Return [x, y] of the center of cell containing provided text 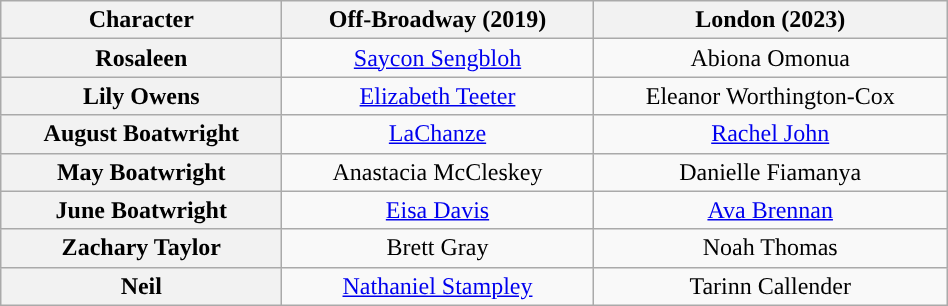
Ava Brennan [770, 210]
Character [142, 20]
Anastacia McCleskey [438, 172]
Eisa Davis [438, 210]
Brett Gray [438, 248]
Lily Owens [142, 96]
Eleanor Worthington-Cox [770, 96]
Noah Thomas [770, 248]
Danielle Fiamanya [770, 172]
LaChanze [438, 134]
June Boatwright [142, 210]
Nathaniel Stampley [438, 286]
August Boatwright [142, 134]
Off-Broadway (2019) [438, 20]
Saycon Sengbloh [438, 58]
Neil [142, 286]
Tarinn Callender [770, 286]
Abiona Omonua [770, 58]
Rachel John [770, 134]
May Boatwright [142, 172]
London (2023) [770, 20]
Elizabeth Teeter [438, 96]
Zachary Taylor [142, 248]
Rosaleen [142, 58]
